Scan for the cell matching the given text and deliver its [x, y] coordinate at center. 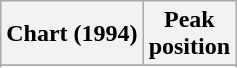
Peakposition [189, 34]
Chart (1994) [72, 34]
